For the text-containing cell, return its midpoint in (X, Y) coordinate format. 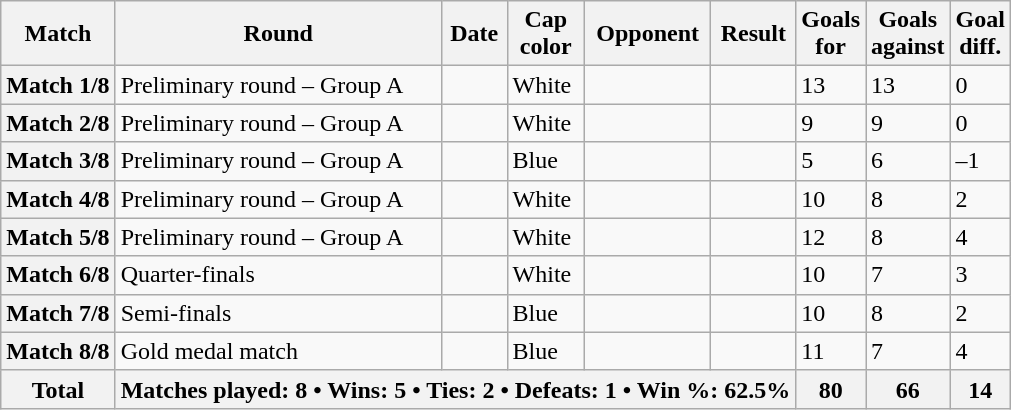
Match 6/8 (58, 275)
Match 8/8 (58, 351)
Match 5/8 (58, 237)
Result (754, 34)
12 (831, 237)
–1 (980, 161)
Match 2/8 (58, 123)
Opponent (647, 34)
Round (278, 34)
Match 1/8 (58, 85)
66 (908, 389)
Date (474, 34)
Match 3/8 (58, 161)
80 (831, 389)
6 (908, 161)
Gold medal match (278, 351)
Matches played: 8 • Wins: 5 • Ties: 2 • Defeats: 1 • Win %: 62.5% (456, 389)
11 (831, 351)
Total (58, 389)
Semi-finals (278, 313)
Match 4/8 (58, 199)
3 (980, 275)
5 (831, 161)
Goalsfor (831, 34)
Goaldiff. (980, 34)
Match (58, 34)
Quarter-finals (278, 275)
Goalsagainst (908, 34)
14 (980, 389)
Capcolor (546, 34)
Match 7/8 (58, 313)
